Provide the (X, Y) coordinate of the cell's center where the given text is located.  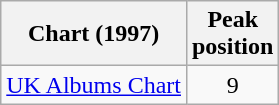
9 (232, 85)
UK Albums Chart (94, 85)
Chart (1997) (94, 34)
Peakposition (232, 34)
